Identify which cell holds the provided text, then report its [x, y] central coordinate. 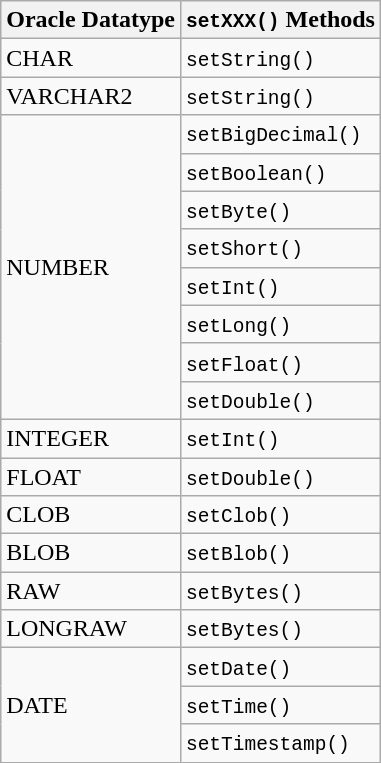
BLOB [91, 553]
NUMBER [91, 267]
CLOB [91, 515]
FLOAT [91, 477]
setClob() [280, 515]
setBoolean() [280, 172]
setShort() [280, 248]
setDate() [280, 667]
setBlob() [280, 553]
VARCHAR2 [91, 96]
setByte() [280, 210]
setLong() [280, 324]
Oracle Datatype [91, 20]
DATE [91, 705]
setFloat() [280, 362]
INTEGER [91, 438]
LONGRAW [91, 629]
RAW [91, 591]
setTimestamp() [280, 743]
CHAR [91, 58]
setXXX() Methods [280, 20]
setTime() [280, 705]
setBigDecimal() [280, 134]
